Identify which cell holds the provided text, then report its (X, Y) central coordinate. 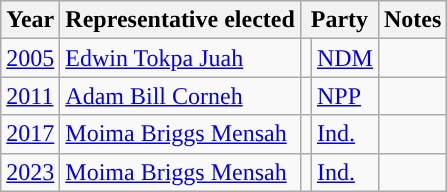
2017 (30, 134)
Edwin Tokpa Juah (180, 58)
2011 (30, 96)
Year (30, 20)
Party (339, 20)
Representative elected (180, 20)
2005 (30, 58)
2023 (30, 172)
NDM (344, 58)
Adam Bill Corneh (180, 96)
NPP (344, 96)
Notes (412, 20)
